Locate the cell with the specified text and output its [X, Y] center coordinate. 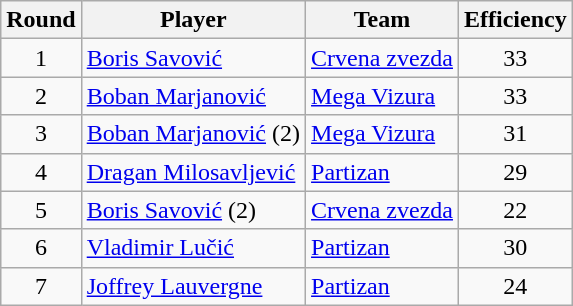
Player [193, 20]
30 [516, 248]
5 [41, 210]
Vladimir Lučić [193, 248]
22 [516, 210]
Efficiency [516, 20]
Round [41, 20]
Boris Savović (2) [193, 210]
Joffrey Lauvergne [193, 286]
Dragan Milosavljević [193, 172]
29 [516, 172]
Team [382, 20]
Boban Marjanović (2) [193, 134]
7 [41, 286]
3 [41, 134]
2 [41, 96]
Boris Savović [193, 58]
4 [41, 172]
1 [41, 58]
24 [516, 286]
Boban Marjanović [193, 96]
6 [41, 248]
31 [516, 134]
